Capture the cell that displays the provided text and extract its (x, y) central coordinate. 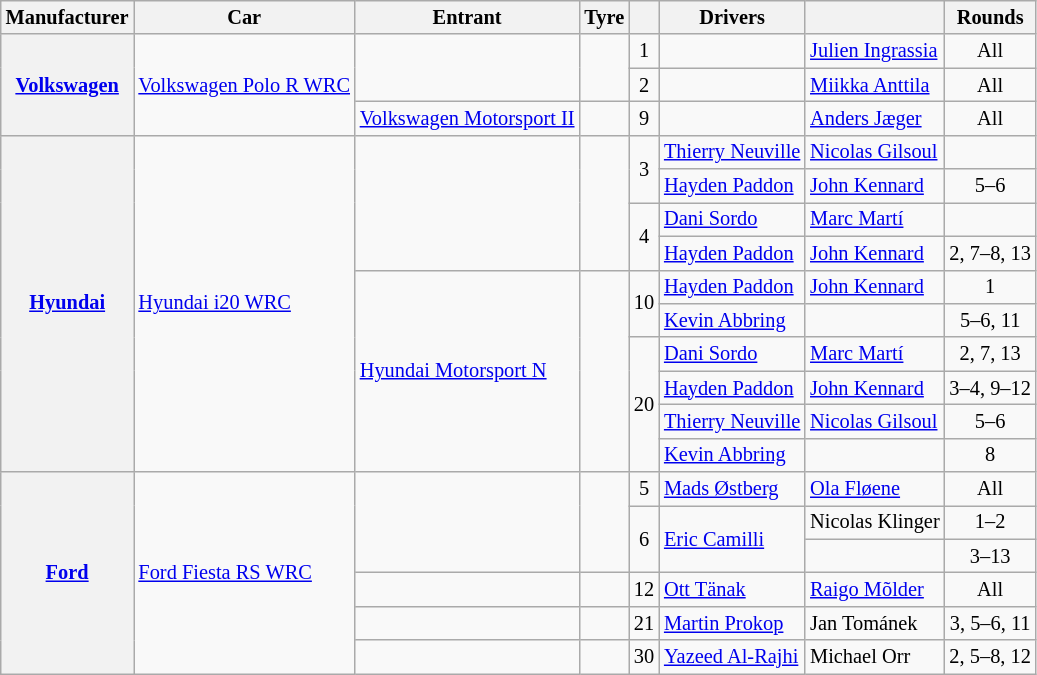
21 (644, 623)
Entrant (468, 17)
Volkswagen Motorsport II (468, 118)
Car (244, 17)
Nicolas Klinger (874, 522)
2, 7, 13 (990, 354)
10 (644, 304)
4 (644, 236)
3, 5–6, 11 (990, 623)
Ford Fiesta RS WRC (244, 573)
5–6, 11 (990, 320)
Volkswagen Polo R WRC (244, 84)
Hyundai i20 WRC (244, 304)
2, 5–8, 12 (990, 657)
9 (644, 118)
Miikka Anttila (874, 85)
5 (644, 489)
Mads Østberg (732, 489)
Eric Camilli (732, 538)
Yazeed Al-Rajhi (732, 657)
2, 7–8, 13 (990, 253)
1–2 (990, 522)
2 (644, 85)
3–4, 9–12 (990, 388)
Jan Tománek (874, 623)
20 (644, 404)
Drivers (732, 17)
30 (644, 657)
12 (644, 589)
Raigo Mõlder (874, 589)
8 (990, 455)
Martin Prokop (732, 623)
Ola Fløene (874, 489)
Ott Tänak (732, 589)
Julien Ingrassia (874, 51)
6 (644, 538)
Hyundai (68, 304)
Rounds (990, 17)
Michael Orr (874, 657)
Volkswagen (68, 84)
Manufacturer (68, 17)
Tyre (604, 17)
Hyundai Motorsport N (468, 371)
Ford (68, 573)
3–13 (990, 556)
3 (644, 168)
Anders Jæger (874, 118)
